Capture the cell that displays the provided text and extract its (X, Y) central coordinate. 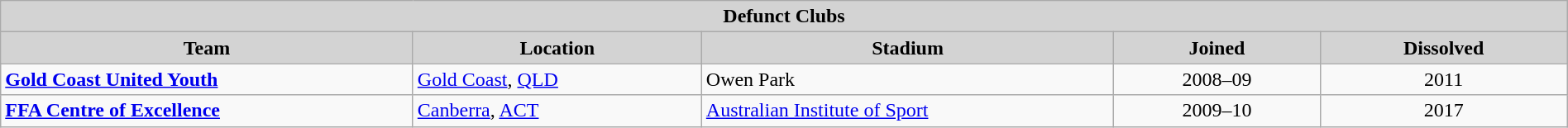
Canberra, ACT (557, 111)
Joined (1217, 48)
FFA Centre of Excellence (207, 111)
2008–09 (1217, 79)
Gold Coast, QLD (557, 79)
Owen Park (908, 79)
2011 (1444, 79)
Gold Coast United Youth (207, 79)
Dissolved (1444, 48)
Location (557, 48)
2017 (1444, 111)
2009–10 (1217, 111)
Team (207, 48)
Stadium (908, 48)
Australian Institute of Sport (908, 111)
Defunct Clubs (784, 17)
